Find where the given text appears and provide that cell's center as [x, y] coordinate. 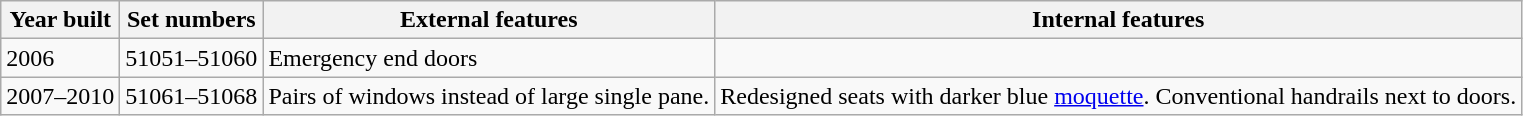
Emergency end doors [489, 58]
51061–51068 [192, 96]
Redesigned seats with darker blue moquette. Conventional handrails next to doors. [1118, 96]
Pairs of windows instead of large single pane. [489, 96]
2006 [60, 58]
51051–51060 [192, 58]
Year built [60, 20]
Internal features [1118, 20]
Set numbers [192, 20]
External features [489, 20]
2007–2010 [60, 96]
